Provide the (x, y) coordinate of the cell's center where the given text is located.  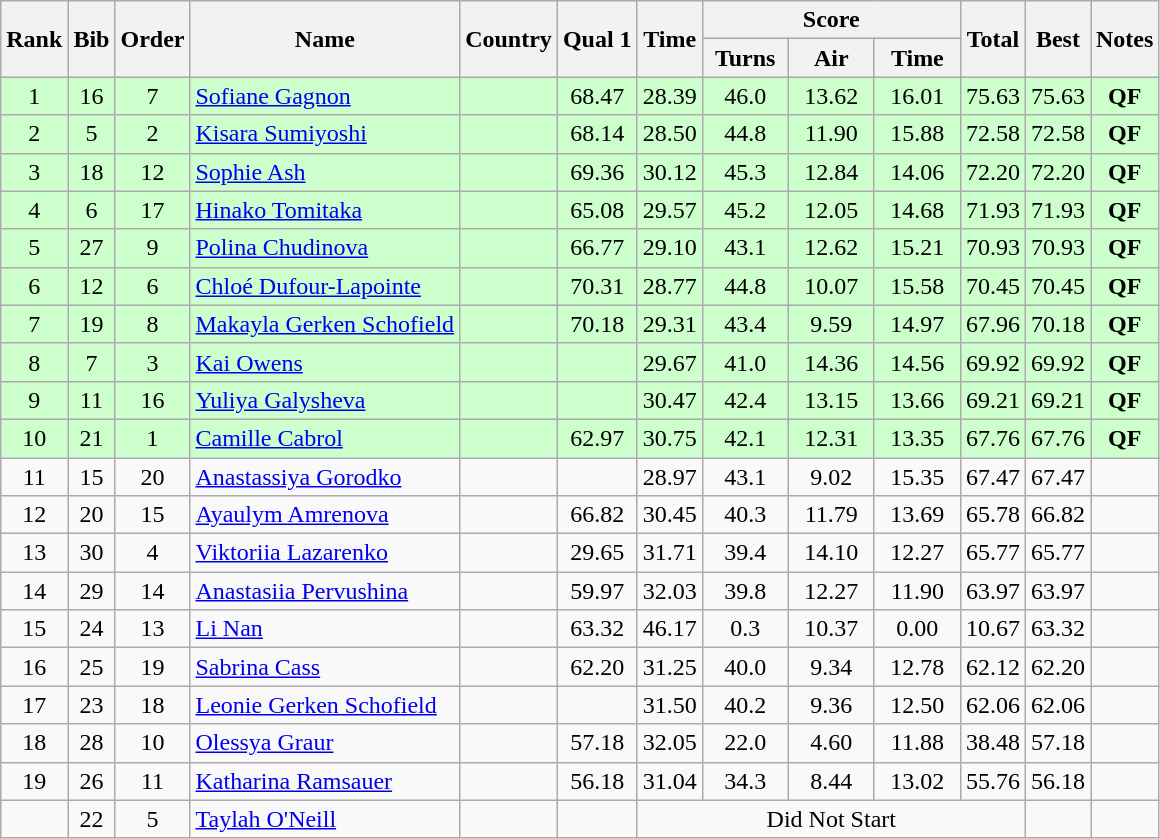
10.67 (992, 629)
65.08 (597, 210)
29.65 (597, 553)
15.21 (917, 248)
13.15 (831, 400)
Kai Owens (325, 362)
66.77 (597, 248)
67.96 (992, 324)
28.50 (670, 134)
10.37 (831, 629)
Taylah O'Neill (325, 819)
9.36 (831, 705)
15.88 (917, 134)
14.06 (917, 172)
46.17 (670, 629)
30 (92, 553)
10.07 (831, 286)
12.78 (917, 667)
55.76 (992, 781)
Katharina Ramsauer (325, 781)
28 (92, 743)
8.44 (831, 781)
13.66 (917, 400)
29.31 (670, 324)
14.68 (917, 210)
14.36 (831, 362)
Best (1058, 39)
Notes (1124, 39)
31.25 (670, 667)
24 (92, 629)
43.4 (745, 324)
27 (92, 248)
21 (92, 438)
31.04 (670, 781)
Ayaulym Amrenova (325, 515)
Chloé Dufour-Lapointe (325, 286)
32.05 (670, 743)
Makayla Gerken Schofield (325, 324)
Sophie Ash (325, 172)
0.00 (917, 629)
Bib (92, 39)
Olessya Graur (325, 743)
Turns (745, 58)
16.01 (917, 96)
29.57 (670, 210)
9.34 (831, 667)
28.77 (670, 286)
41.0 (745, 362)
28.97 (670, 477)
39.8 (745, 591)
12.05 (831, 210)
Polina Chudinova (325, 248)
69.36 (597, 172)
65.78 (992, 515)
25 (92, 667)
Rank (34, 39)
Air (831, 58)
40.3 (745, 515)
13.69 (917, 515)
70.31 (597, 286)
31.50 (670, 705)
38.48 (992, 743)
30.47 (670, 400)
9.59 (831, 324)
Sofiane Gagnon (325, 96)
45.3 (745, 172)
12.84 (831, 172)
32.03 (670, 591)
Country (509, 39)
12.62 (831, 248)
Leonie Gerken Schofield (325, 705)
30.75 (670, 438)
Hinako Tomitaka (325, 210)
Camille Cabrol (325, 438)
14.97 (917, 324)
Name (325, 39)
9.02 (831, 477)
Total (992, 39)
Li Nan (325, 629)
26 (92, 781)
Yuliya Galysheva (325, 400)
59.97 (597, 591)
13.02 (917, 781)
Order (152, 39)
Qual 1 (597, 39)
11.79 (831, 515)
12.50 (917, 705)
Score (831, 20)
40.0 (745, 667)
13.35 (917, 438)
12.31 (831, 438)
29 (92, 591)
Sabrina Cass (325, 667)
29.67 (670, 362)
39.4 (745, 553)
46.0 (745, 96)
62.12 (992, 667)
Did Not Start (831, 819)
23 (92, 705)
15.35 (917, 477)
29.10 (670, 248)
42.1 (745, 438)
68.47 (597, 96)
62.97 (597, 438)
15.58 (917, 286)
68.14 (597, 134)
13.62 (831, 96)
31.71 (670, 553)
Anastassiya Gorodko (325, 477)
11.88 (917, 743)
30.12 (670, 172)
Anastasiia Pervushina (325, 591)
4.60 (831, 743)
34.3 (745, 781)
40.2 (745, 705)
0.3 (745, 629)
14.10 (831, 553)
30.45 (670, 515)
45.2 (745, 210)
Kisara Sumiyoshi (325, 134)
28.39 (670, 96)
Viktoriia Lazarenko (325, 553)
42.4 (745, 400)
22 (92, 819)
14.56 (917, 362)
22.0 (745, 743)
